Determine the (X, Y) coordinate at the center of the cell enclosing the given text.  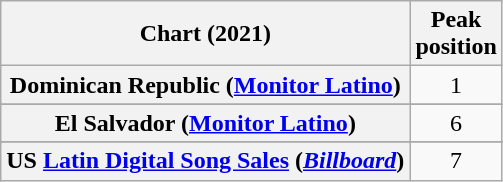
El Salvador (Monitor Latino) (206, 123)
Chart (2021) (206, 34)
Dominican Republic (Monitor Latino) (206, 85)
7 (456, 161)
US Latin Digital Song Sales (Billboard) (206, 161)
1 (456, 85)
6 (456, 123)
Peakposition (456, 34)
